Return the [x, y] coordinate for the center point of the cell that contains the specified text.  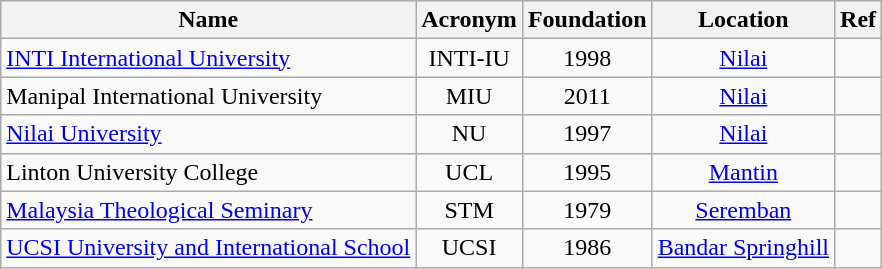
2011 [587, 96]
MIU [470, 96]
Malaysia Theological Seminary [208, 210]
Name [208, 20]
1979 [587, 210]
Linton University College [208, 172]
INTI-IU [470, 58]
UCSI University and International School [208, 248]
Location [743, 20]
1995 [587, 172]
Seremban [743, 210]
UCSI [470, 248]
1998 [587, 58]
1997 [587, 134]
NU [470, 134]
INTI International University [208, 58]
Mantin [743, 172]
Bandar Springhill [743, 248]
STM [470, 210]
Ref [858, 20]
Foundation [587, 20]
Nilai University [208, 134]
1986 [587, 248]
UCL [470, 172]
Manipal International University [208, 96]
Acronym [470, 20]
